For the text-containing cell, return its midpoint in [X, Y] coordinate format. 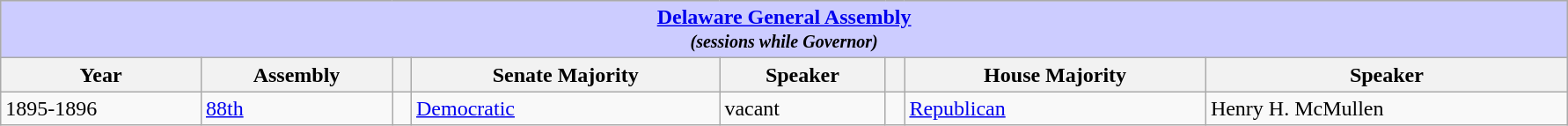
1895-1896 [101, 108]
Henry H. McMullen [1387, 108]
House Majority [1055, 75]
vacant [802, 108]
Year [101, 75]
Delaware General Assembly (sessions while Governor) [785, 30]
Assembly [296, 75]
Democratic [566, 108]
88th [296, 108]
Senate Majority [566, 75]
Republican [1055, 108]
